Find where the given text appears and provide that cell's center as (x, y) coordinate. 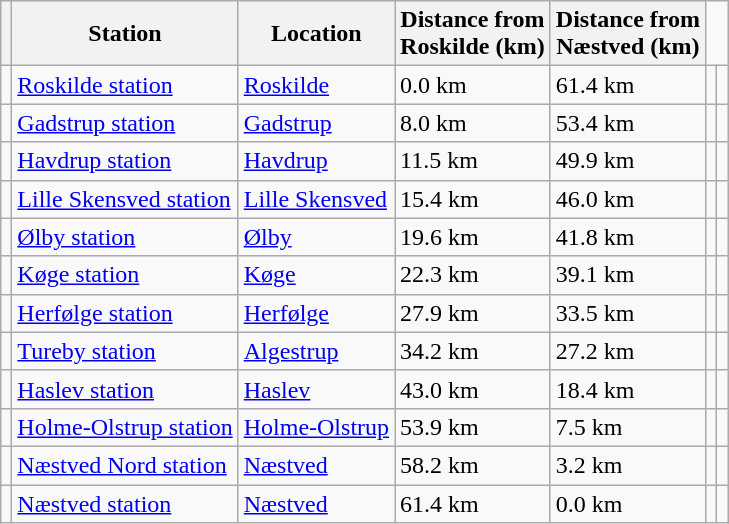
11.5 km (473, 161)
Havdrup station (125, 161)
Roskilde (316, 85)
Køge station (125, 275)
49.9 km (628, 161)
18.4 km (628, 389)
46.0 km (628, 199)
53.9 km (473, 427)
Herfølge (316, 313)
53.4 km (628, 123)
41.8 km (628, 237)
58.2 km (473, 465)
Haslev (316, 389)
22.3 km (473, 275)
Lille Skensved station (125, 199)
15.4 km (473, 199)
Location (316, 34)
8.0 km (473, 123)
Ølby (316, 237)
Algestrup (316, 351)
Herfølge station (125, 313)
3.2 km (628, 465)
Tureby station (125, 351)
Station (125, 34)
Havdrup (316, 161)
Lille Skensved (316, 199)
Holme-Olstrup (316, 427)
Haslev station (125, 389)
7.5 km (628, 427)
Ølby station (125, 237)
33.5 km (628, 313)
Køge (316, 275)
39.1 km (628, 275)
19.6 km (473, 237)
43.0 km (473, 389)
Gadstrup station (125, 123)
27.2 km (628, 351)
Roskilde station (125, 85)
Distance fromRoskilde (km) (473, 34)
27.9 km (473, 313)
Holme-Olstrup station (125, 427)
Gadstrup (316, 123)
Næstved station (125, 503)
Næstved Nord station (125, 465)
34.2 km (473, 351)
Distance fromNæstved (km) (628, 34)
